Search for the cell housing the specified text and yield its (X, Y) center coordinate. 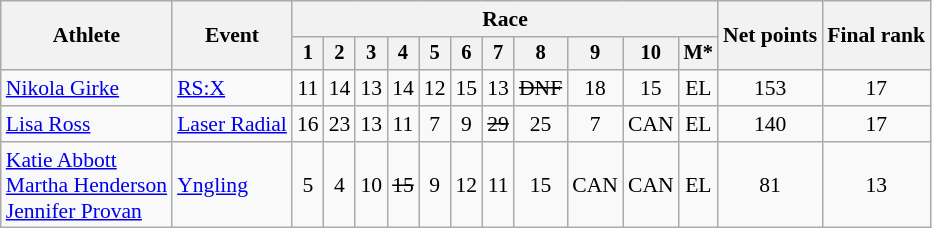
Lisa Ross (86, 124)
DNF (540, 88)
18 (595, 88)
8 (540, 54)
4 (403, 54)
Final rank (876, 36)
5 (435, 54)
2 (340, 54)
1 (308, 54)
12 (435, 88)
29 (498, 124)
140 (770, 124)
M* (698, 54)
3 (371, 54)
Race (505, 19)
6 (466, 54)
25 (540, 124)
Event (232, 36)
23 (340, 124)
CAN (651, 124)
Athlete (86, 36)
16 (308, 124)
Net points (770, 36)
Laser Radial (232, 124)
RS:X (232, 88)
153 (770, 88)
10 (651, 54)
Nikola Girke (86, 88)
